Detect which cell encompasses the target text, then output its [X, Y] center coordinate. 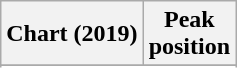
Chart (2019) [72, 34]
Peakposition [189, 34]
